Extract the (X, Y) coordinate from the center of the cell holding the provided text.  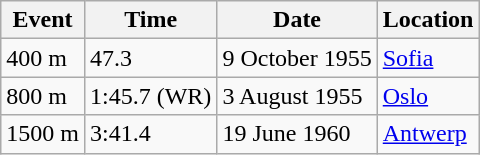
Sofia (428, 58)
800 m (43, 96)
Location (428, 20)
Time (150, 20)
Event (43, 20)
3 August 1955 (297, 96)
Date (297, 20)
1500 m (43, 134)
19 June 1960 (297, 134)
Antwerp (428, 134)
9 October 1955 (297, 58)
3:41.4 (150, 134)
47.3 (150, 58)
400 m (43, 58)
1:45.7 (WR) (150, 96)
Oslo (428, 96)
